Capture the cell that displays the provided text and extract its [X, Y] central coordinate. 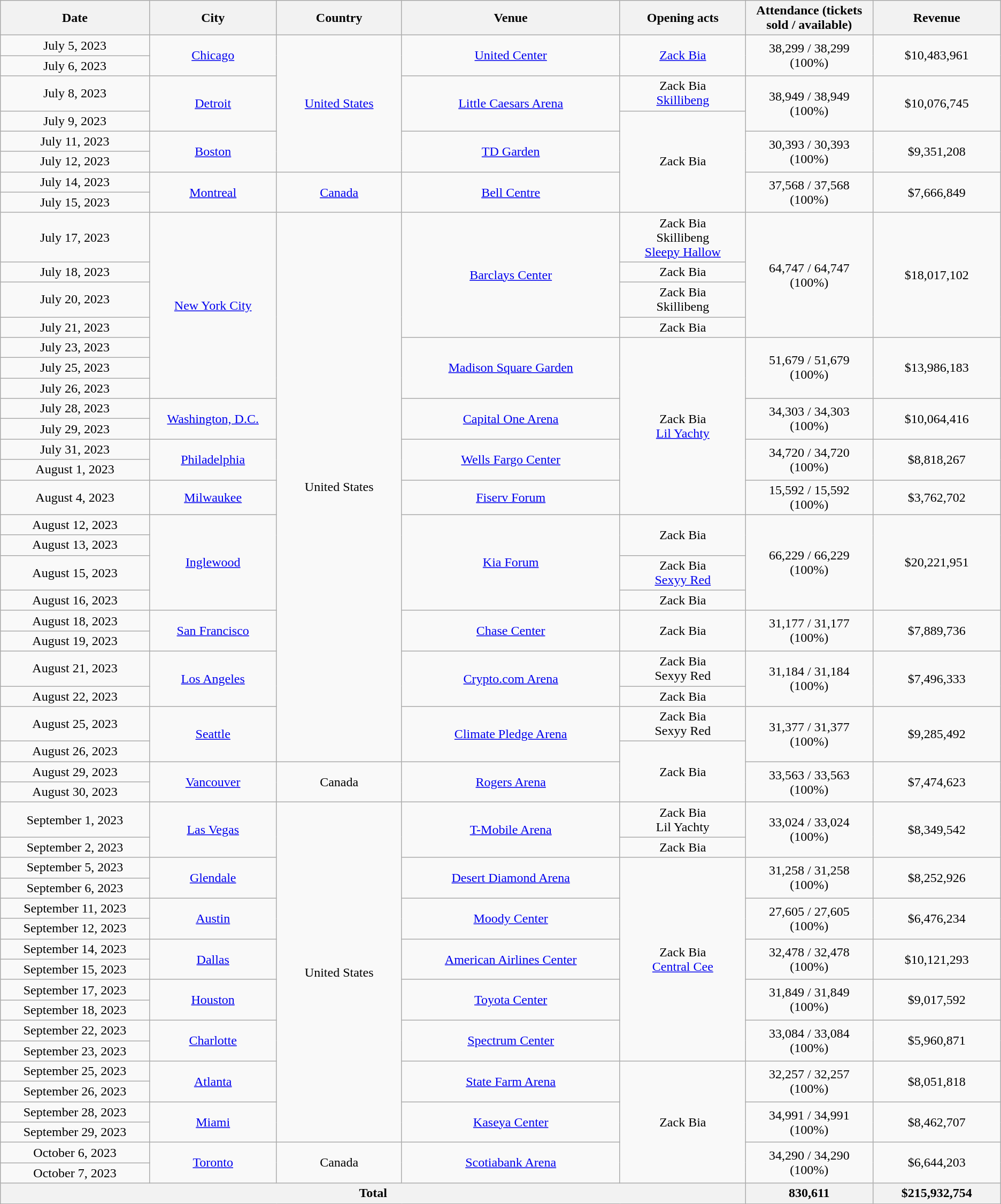
Little Caesars Arena [511, 104]
July 26, 2023 [75, 388]
32,478 / 32,478 (100%) [810, 959]
September 18, 2023 [75, 1010]
July 11, 2023 [75, 141]
Zack BiaSkillibengSleepy Hallow [682, 237]
Inglewood [213, 563]
August 13, 2023 [75, 545]
September 29, 2023 [75, 1132]
$8,349,542 [937, 830]
Scotiabank Arena [511, 1163]
$7,666,849 [937, 192]
$18,017,102 [937, 275]
September 25, 2023 [75, 1071]
Capital One Arena [511, 419]
38,949 / 38,949 (100%) [810, 104]
San Francisco [213, 631]
August 18, 2023 [75, 620]
Total [373, 1193]
33,024 / 33,024 (100%) [810, 830]
Atlanta [213, 1082]
July 25, 2023 [75, 368]
Miami [213, 1122]
Glendale [213, 878]
Crypto.com Arena [511, 678]
August 16, 2023 [75, 600]
September 12, 2023 [75, 929]
34,290 / 34,290 (100%) [810, 1163]
September 17, 2023 [75, 990]
$8,818,267 [937, 459]
City [213, 18]
Opening acts [682, 18]
Charlotte [213, 1040]
Spectrum Center [511, 1040]
August 12, 2023 [75, 525]
32,257 / 32,257 (100%) [810, 1082]
$215,932,754 [937, 1193]
August 21, 2023 [75, 669]
Detroit [213, 104]
August 15, 2023 [75, 572]
Barclays Center [511, 275]
$10,483,961 [937, 56]
September 22, 2023 [75, 1030]
$6,476,234 [937, 918]
Chase Center [511, 631]
$7,496,333 [937, 678]
37,568 / 37,568 (100%) [810, 192]
Rogers Arena [511, 782]
Washington, D.C. [213, 419]
August 22, 2023 [75, 696]
34,991 / 34,991 (100%) [810, 1122]
August 30, 2023 [75, 792]
$3,762,702 [937, 497]
September 14, 2023 [75, 949]
Seattle [213, 734]
Wells Fargo Center [511, 459]
United Center [511, 56]
Houston [213, 1000]
34,720 / 34,720 (100%) [810, 459]
July 5, 2023 [75, 45]
Las Vegas [213, 830]
Revenue [937, 18]
July 21, 2023 [75, 327]
Montreal [213, 192]
September 6, 2023 [75, 888]
$10,121,293 [937, 959]
Dallas [213, 959]
Moody Center [511, 918]
July 20, 2023 [75, 300]
Los Angeles [213, 678]
July 17, 2023 [75, 237]
September 28, 2023 [75, 1112]
July 14, 2023 [75, 182]
31,184 / 31,184 (100%) [810, 678]
$10,064,416 [937, 419]
August 1, 2023 [75, 470]
October 7, 2023 [75, 1173]
34,303 / 34,303 (100%) [810, 419]
31,377 / 31,377 (100%) [810, 734]
July 29, 2023 [75, 429]
TD Garden [511, 151]
July 18, 2023 [75, 272]
Attendance (tickets sold / available) [810, 18]
31,849 / 31,849 (100%) [810, 1000]
Zack BiaCentral Cee [682, 960]
New York City [213, 305]
Philadelphia [213, 459]
Climate Pledge Arena [511, 734]
33,563 / 33,563 (100%) [810, 782]
August 19, 2023 [75, 641]
Austin [213, 918]
Venue [511, 18]
$7,474,623 [937, 782]
September 26, 2023 [75, 1092]
July 28, 2023 [75, 409]
July 12, 2023 [75, 162]
$5,960,871 [937, 1040]
Milwaukee [213, 497]
$8,252,926 [937, 878]
33,084 / 33,084 (100%) [810, 1040]
$8,462,707 [937, 1122]
$7,889,736 [937, 631]
September 1, 2023 [75, 819]
$20,221,951 [937, 563]
September 23, 2023 [75, 1051]
$8,051,818 [937, 1082]
Chicago [213, 56]
30,393 / 30,393 (100%) [810, 151]
64,747 / 64,747 (100%) [810, 275]
51,679 / 51,679 (100%) [810, 368]
American Airlines Center [511, 959]
Madison Square Garden [511, 368]
September 11, 2023 [75, 908]
15,592 / 15,592 (100%) [810, 497]
T-Mobile Arena [511, 830]
Country [339, 18]
September 15, 2023 [75, 969]
31,258 / 31,258 (100%) [810, 878]
830,611 [810, 1193]
Fiserv Forum [511, 497]
$10,076,745 [937, 104]
August 26, 2023 [75, 751]
September 5, 2023 [75, 868]
Toronto [213, 1163]
$6,644,203 [937, 1163]
July 6, 2023 [75, 66]
July 31, 2023 [75, 449]
27,605 / 27,605 (100%) [810, 918]
Kia Forum [511, 563]
$9,017,592 [937, 1000]
Desert Diamond Arena [511, 878]
Boston [213, 151]
October 6, 2023 [75, 1153]
Bell Centre [511, 192]
$9,285,492 [937, 734]
Toyota Center [511, 1000]
$9,351,208 [937, 151]
August 25, 2023 [75, 724]
September 2, 2023 [75, 847]
August 4, 2023 [75, 497]
Kaseya Center [511, 1122]
July 8, 2023 [75, 93]
38,299 / 38,299 (100%) [810, 56]
66,229 / 66,229 (100%) [810, 563]
Vancouver [213, 782]
31,177 / 31,177 (100%) [810, 631]
July 15, 2023 [75, 202]
July 23, 2023 [75, 348]
August 29, 2023 [75, 772]
State Farm Arena [511, 1082]
Date [75, 18]
July 9, 2023 [75, 121]
$13,986,183 [937, 368]
